Identify which cell holds the provided text, then report its [x, y] central coordinate. 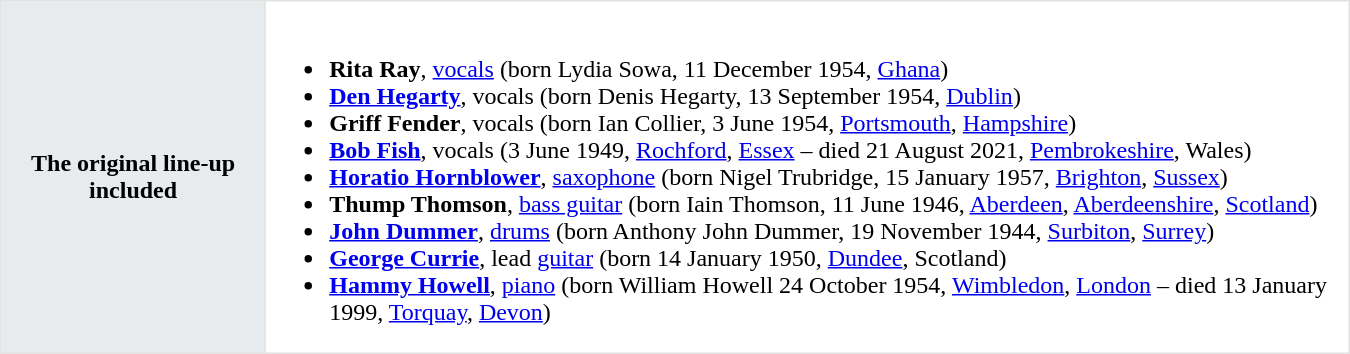
The original line-up included [134, 177]
